Determine the (x, y) coordinate at the center of the cell enclosing the given text.  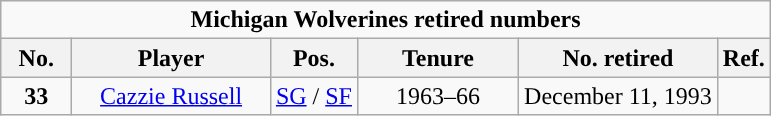
December 11, 1993 (618, 96)
Ref. (744, 58)
Tenure (438, 58)
Cazzie Russell (172, 96)
Michigan Wolverines retired numbers (386, 20)
33 (36, 96)
1963–66 (438, 96)
No. (36, 58)
No. retired (618, 58)
Pos. (314, 58)
SG / SF (314, 96)
Player (172, 58)
